Pinpoint the cell where the given text exists, returning its [X, Y] midpoint coordinate. 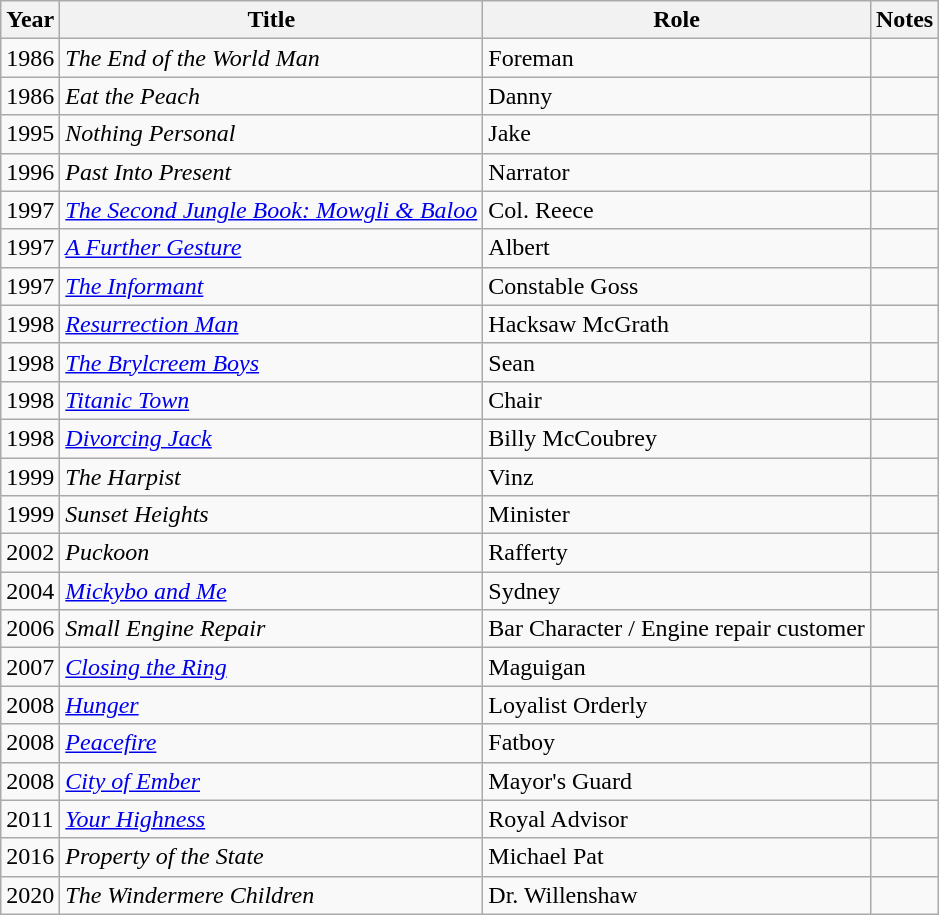
Bar Character / Engine repair customer [677, 629]
The Brylcreem Boys [272, 362]
1996 [30, 172]
Sean [677, 362]
Michael Pat [677, 857]
Role [677, 20]
2007 [30, 667]
Sunset Heights [272, 515]
Dr. Willenshaw [677, 895]
Rafferty [677, 553]
Divorcing Jack [272, 438]
City of Ember [272, 781]
2016 [30, 857]
Vinz [677, 477]
A Further Gesture [272, 248]
Title [272, 20]
Chair [677, 400]
Hunger [272, 705]
2020 [30, 895]
Small Engine Repair [272, 629]
The Windermere Children [272, 895]
1995 [30, 134]
Property of the State [272, 857]
Loyalist Orderly [677, 705]
Narrator [677, 172]
Foreman [677, 58]
Notes [904, 20]
2004 [30, 591]
Billy McCoubrey [677, 438]
The Informant [272, 286]
Resurrection Man [272, 324]
Albert [677, 248]
Mickybo and Me [272, 591]
Royal Advisor [677, 819]
Hacksaw McGrath [677, 324]
Sydney [677, 591]
Eat the Peach [272, 96]
Peacefire [272, 743]
2011 [30, 819]
Maguigan [677, 667]
Jake [677, 134]
Col. Reece [677, 210]
Past Into Present [272, 172]
The End of the World Man [272, 58]
Puckoon [272, 553]
Constable Goss [677, 286]
The Second Jungle Book: Mowgli & Baloo [272, 210]
Titanic Town [272, 400]
Minister [677, 515]
Nothing Personal [272, 134]
2006 [30, 629]
The Harpist [272, 477]
Mayor's Guard [677, 781]
Fatboy [677, 743]
2002 [30, 553]
Closing the Ring [272, 667]
Danny [677, 96]
Your Highness [272, 819]
Year [30, 20]
